Extract the [x, y] coordinate from the center of the cell holding the provided text.  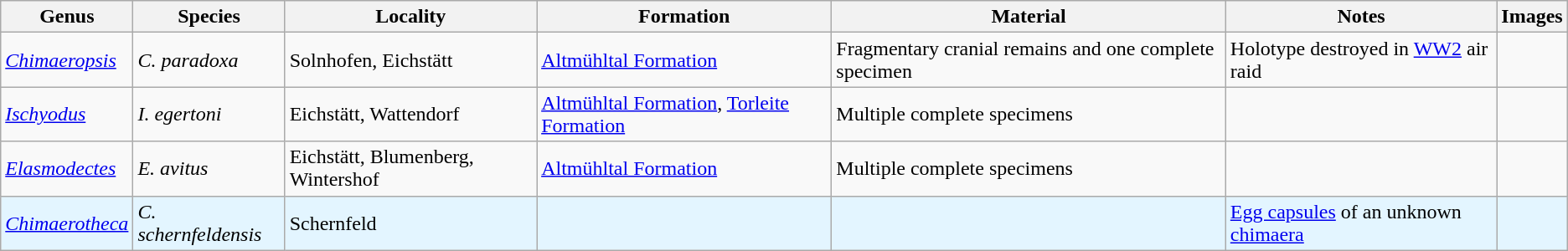
I. egertoni [209, 114]
E. avitus [209, 169]
Chimaeropsis [67, 60]
Eichstätt, Wattendorf [410, 114]
Holotype destroyed in WW2 air raid [1360, 60]
Formation [684, 17]
Fragmentary cranial remains and one complete specimen [1029, 60]
Schernfeld [410, 223]
Elasmodectes [67, 169]
Species [209, 17]
C. schernfeldensis [209, 223]
Ischyodus [67, 114]
Material [1029, 17]
C. paradoxa [209, 60]
Notes [1360, 17]
Altmühltal Formation, Torleite Formation [684, 114]
Egg capsules of an unknown chimaera [1360, 223]
Solnhofen, Eichstätt [410, 60]
Images [1532, 17]
Eichstätt, Blumenberg, Wintershof [410, 169]
Locality [410, 17]
Genus [67, 17]
Chimaerotheca [67, 223]
